Locate the cell with the specified text and output its [X, Y] center coordinate. 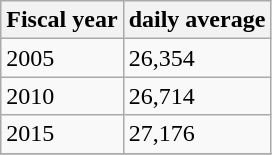
2015 [62, 134]
2010 [62, 96]
27,176 [197, 134]
26,714 [197, 96]
Fiscal year [62, 20]
2005 [62, 58]
daily average [197, 20]
26,354 [197, 58]
